Search for the cell housing the specified text and yield its (x, y) center coordinate. 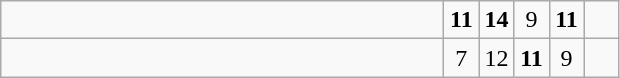
12 (496, 58)
7 (462, 58)
14 (496, 20)
